Return the (X, Y) coordinate for the center point of the cell that contains the specified text.  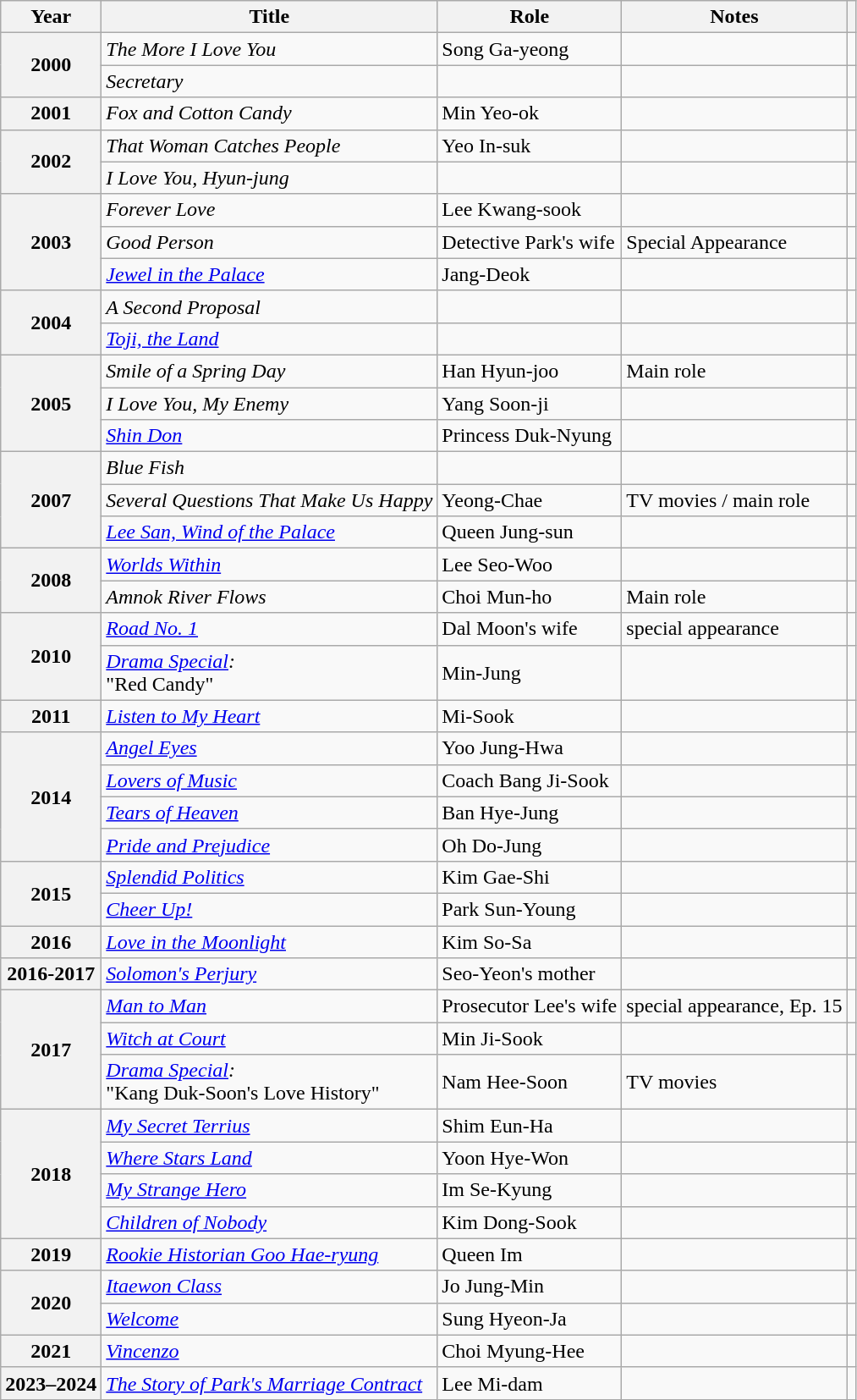
I Love You, My Enemy (269, 404)
Kim Gae-Shi (530, 877)
2023–2024 (51, 1383)
2010 (51, 657)
Witch at Court (269, 1039)
Fox and Cotton Candy (269, 113)
Shin Don (269, 436)
2016-2017 (51, 974)
TV movies (734, 1082)
2014 (51, 796)
Amnok River Flows (269, 597)
Smile of a Spring Day (269, 371)
Blue Fish (269, 468)
The More I Love You (269, 49)
Listen to My Heart (269, 716)
Toji, the Land (269, 339)
Forever Love (269, 210)
Yoon Hye-Won (530, 1158)
Queen Im (530, 1254)
Kim Dong-Sook (530, 1222)
Cheer Up! (269, 909)
Children of Nobody (269, 1222)
Dal Moon's wife (530, 629)
Lovers of Music (269, 780)
2020 (51, 1303)
2005 (51, 403)
2018 (51, 1174)
2016 (51, 942)
Nam Hee-Soon (530, 1082)
Coach Bang Ji-Sook (530, 780)
Prosecutor Lee's wife (530, 1006)
Park Sun-Young (530, 909)
2000 (51, 65)
Yang Soon-ji (530, 404)
Min Ji-Sook (530, 1039)
2007 (51, 500)
Solomon's Perjury (269, 974)
Good Person (269, 242)
2002 (51, 162)
2019 (51, 1254)
2003 (51, 242)
Sung Hyeon-Ja (530, 1319)
Man to Man (269, 1006)
Lee Seo-Woo (530, 565)
Yoo Jung-Hwa (530, 748)
Im Se-Kyung (530, 1190)
Oh Do-Jung (530, 845)
Song Ga-yeong (530, 49)
Tears of Heaven (269, 813)
Jang-Deok (530, 274)
Jewel in the Palace (269, 274)
A Second Proposal (269, 306)
Several Questions That Make Us Happy (269, 500)
2008 (51, 581)
Ban Hye-Jung (530, 813)
That Woman Catches People (269, 146)
special appearance (734, 629)
2021 (51, 1351)
Rookie Historian Goo Hae-ryung (269, 1254)
2011 (51, 716)
Min Yeo-ok (530, 113)
Choi Mun-ho (530, 597)
Pride and Prejudice (269, 845)
The Story of Park's Marriage Contract (269, 1383)
Angel Eyes (269, 748)
Splendid Politics (269, 877)
2017 (51, 1050)
Welcome (269, 1319)
Yeong-Chae (530, 500)
Role (530, 17)
Notes (734, 17)
Where Stars Land (269, 1158)
My Secret Terrius (269, 1126)
Yeo In-suk (530, 146)
Lee Kwang-sook (530, 210)
My Strange Hero (269, 1190)
Seo-Yeon's mother (530, 974)
Lee San, Wind of the Palace (269, 532)
Secretary (269, 81)
2001 (51, 113)
Shim Eun-Ha (530, 1126)
Worlds Within (269, 565)
Drama Special:"Kang Duk-Soon's Love History" (269, 1082)
Title (269, 17)
Lee Mi-dam (530, 1383)
Drama Special:"Red Candy" (269, 672)
Mi-Sook (530, 716)
Road No. 1 (269, 629)
Min-Jung (530, 672)
Itaewon Class (269, 1287)
2015 (51, 893)
Choi Myung-Hee (530, 1351)
Kim So-Sa (530, 942)
I Love You, Hyun-jung (269, 178)
Princess Duk-Nyung (530, 436)
Special Appearance (734, 242)
2004 (51, 322)
Han Hyun-joo (530, 371)
Year (51, 17)
Queen Jung-sun (530, 532)
TV movies / main role (734, 500)
Jo Jung-Min (530, 1287)
Vincenzo (269, 1351)
Love in the Moonlight (269, 942)
special appearance, Ep. 15 (734, 1006)
Detective Park's wife (530, 242)
